Return the (X, Y) coordinate for the center point of the cell that contains the specified text.  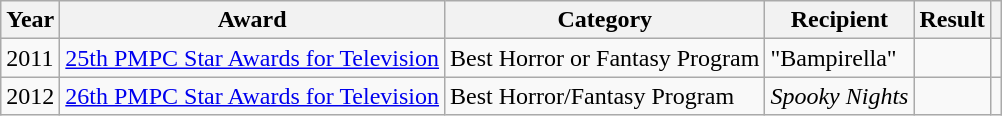
25th PMPC Star Awards for Television (252, 58)
2011 (30, 58)
Category (605, 20)
Recipient (840, 20)
"Bampirella" (840, 58)
Best Horror/Fantasy Program (605, 96)
Spooky Nights (840, 96)
Year (30, 20)
Award (252, 20)
2012 (30, 96)
Result (952, 20)
Best Horror or Fantasy Program (605, 58)
26th PMPC Star Awards for Television (252, 96)
